Determine the [x, y] coordinate at the center of the cell enclosing the given text.  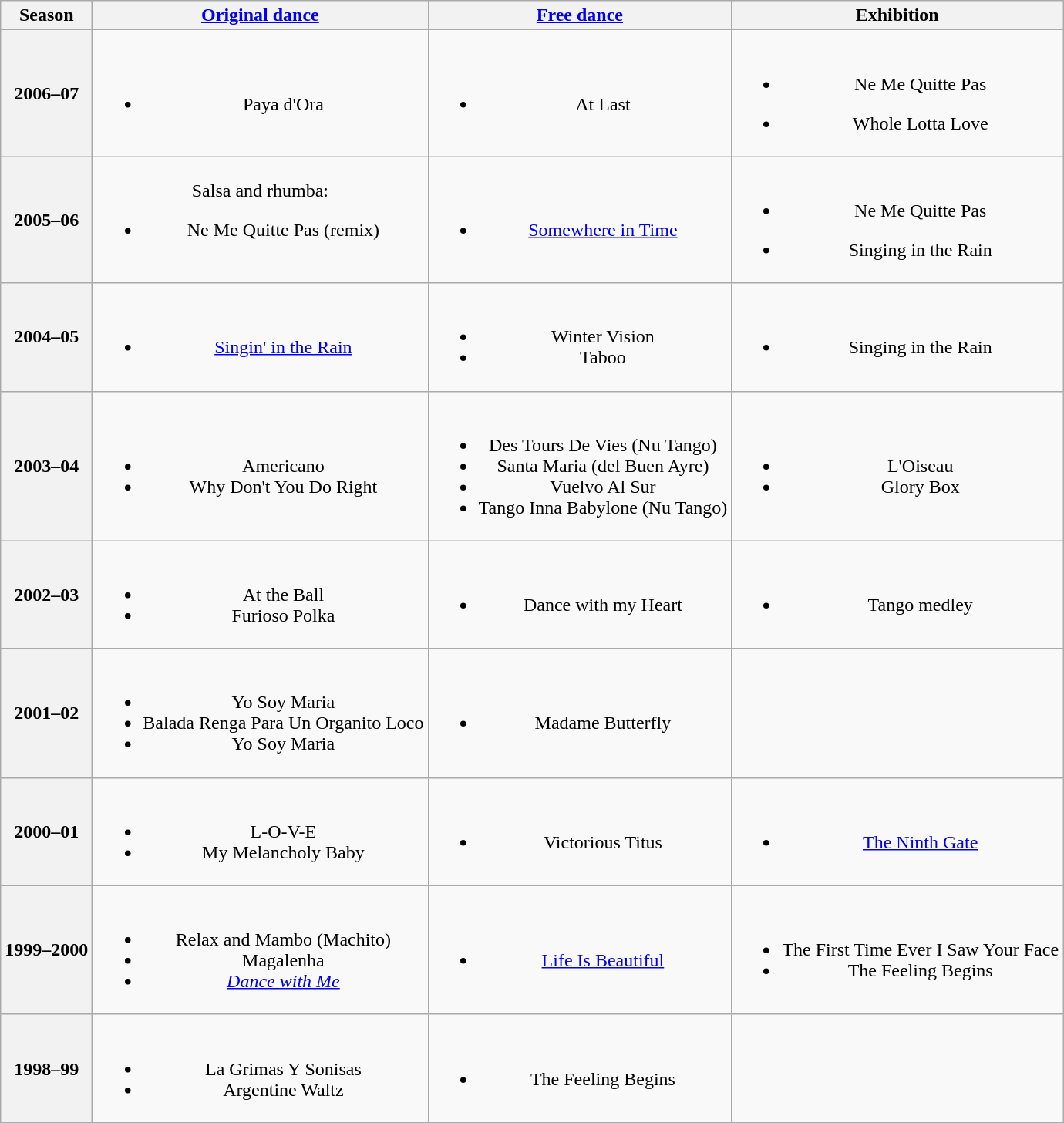
Ne Me Quitte Pas Whole Lotta Love [897, 93]
Original dance [261, 15]
Exhibition [897, 15]
2000–01 [46, 831]
The First Time Ever I Saw Your Face The Feeling Begins [897, 950]
Paya d'Ora [261, 93]
2006–07 [46, 93]
2002–03 [46, 595]
Life Is Beautiful [580, 950]
Singing in the Rain [897, 337]
At Last [580, 93]
Ne Me Quitte Pas Singing in the Rain [897, 220]
L'OiseauGlory Box [897, 466]
Season [46, 15]
Relax and Mambo (Machito)MagalenhaDance with Me [261, 950]
1998–99 [46, 1068]
L-O-V-E My Melancholy Baby [261, 831]
Americano Why Don't You Do Right [261, 466]
2004–05 [46, 337]
Des Tours De Vies (Nu Tango) Santa Maria (del Buen Ayre) Vuelvo Al Sur Tango Inna Babylone (Nu Tango) [580, 466]
Somewhere in Time [580, 220]
The Ninth Gate [897, 831]
La Grimas Y SonisasArgentine Waltz [261, 1068]
1999–2000 [46, 950]
The Feeling Begins [580, 1068]
Victorious Titus [580, 831]
Salsa and rhumba:Ne Me Quitte Pas (remix) [261, 220]
Tango medley [897, 595]
Yo Soy MariaBalada Renga Para Un Organito LocoYo Soy Maria [261, 713]
2005–06 [46, 220]
Dance with my Heart [580, 595]
2003–04 [46, 466]
2001–02 [46, 713]
Free dance [580, 15]
Winter Vision Taboo [580, 337]
Singin' in the Rain [261, 337]
Madame Butterfly [580, 713]
At the BallFurioso Polka [261, 595]
